Output the (x, y) coordinate of the center of the cell containing the given text.  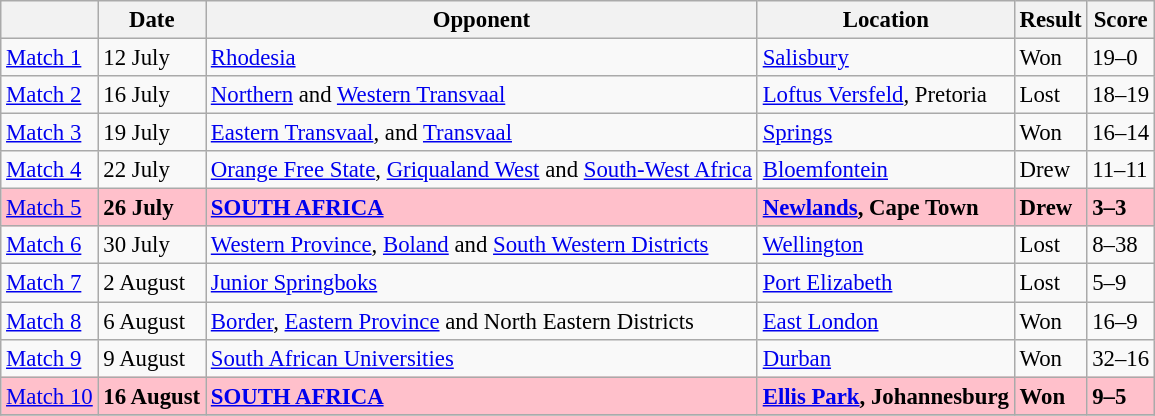
6 August (152, 321)
East London (886, 321)
Match 6 (50, 245)
Match 2 (50, 95)
Score (1121, 20)
18–19 (1121, 95)
9 August (152, 358)
Location (886, 20)
Junior Springboks (482, 283)
26 July (152, 208)
Bloemfontein (886, 170)
Northern and Western Transvaal (482, 95)
Match 7 (50, 283)
Match 9 (50, 358)
16 August (152, 396)
Match 3 (50, 133)
12 July (152, 58)
8–38 (1121, 245)
Orange Free State, Griqualand West and South-West Africa (482, 170)
16–14 (1121, 133)
Border, Eastern Province and North Eastern Districts (482, 321)
Western Province, Boland and South Western Districts (482, 245)
Springs (886, 133)
22 July (152, 170)
Rhodesia (482, 58)
16 July (152, 95)
South African Universities (482, 358)
Loftus Versfeld, Pretoria (886, 95)
Durban (886, 358)
32–16 (1121, 358)
Match 4 (50, 170)
Port Elizabeth (886, 283)
Opponent (482, 20)
Salisbury (886, 58)
19 July (152, 133)
Wellington (886, 245)
3–3 (1121, 208)
2 August (152, 283)
Eastern Transvaal, and Transvaal (482, 133)
Match 1 (50, 58)
Match 5 (50, 208)
Match 10 (50, 396)
Ellis Park, Johannesburg (886, 396)
Newlands, Cape Town (886, 208)
Result (1050, 20)
Match 8 (50, 321)
30 July (152, 245)
19–0 (1121, 58)
16–9 (1121, 321)
5–9 (1121, 283)
11–11 (1121, 170)
9–5 (1121, 396)
Date (152, 20)
